Find where the given text appears and provide that cell's center as (X, Y) coordinate. 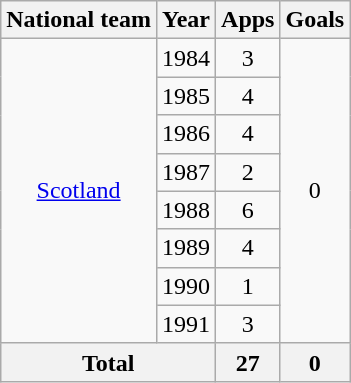
2 (248, 172)
Total (108, 362)
6 (248, 210)
1985 (186, 96)
1987 (186, 172)
1991 (186, 324)
National team (79, 20)
1 (248, 286)
1988 (186, 210)
Year (186, 20)
Scotland (79, 191)
1989 (186, 248)
Goals (315, 20)
27 (248, 362)
1984 (186, 58)
1986 (186, 134)
1990 (186, 286)
Apps (248, 20)
